Locate the cell with the specified text and output its [x, y] center coordinate. 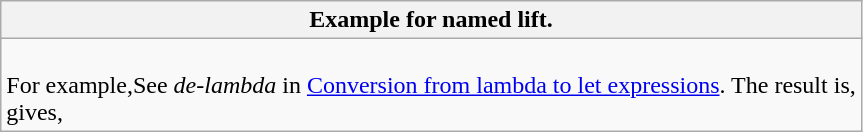
Example for named lift. [432, 20]
For example,See de-lambda in Conversion from lambda to let expressions. The result is,gives, [432, 85]
